Provide the (x, y) coordinate of the cell's center where the given text is located.  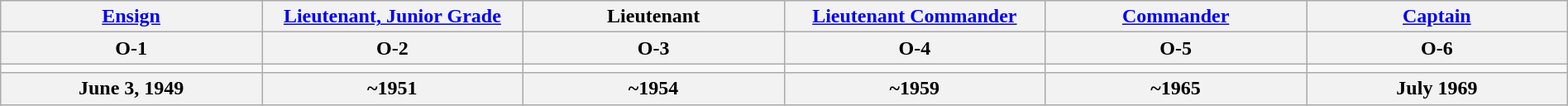
Ensign (131, 17)
~1954 (653, 89)
~1965 (1176, 89)
June 3, 1949 (131, 89)
Lieutenant (653, 17)
O-6 (1437, 48)
O-5 (1176, 48)
O-1 (131, 48)
Lieutenant, Junior Grade (392, 17)
Captain (1437, 17)
~1951 (392, 89)
~1959 (915, 89)
O-2 (392, 48)
O-4 (915, 48)
July 1969 (1437, 89)
Commander (1176, 17)
Lieutenant Commander (915, 17)
O-3 (653, 48)
